Pinpoint the cell where the given text exists, returning its (x, y) midpoint coordinate. 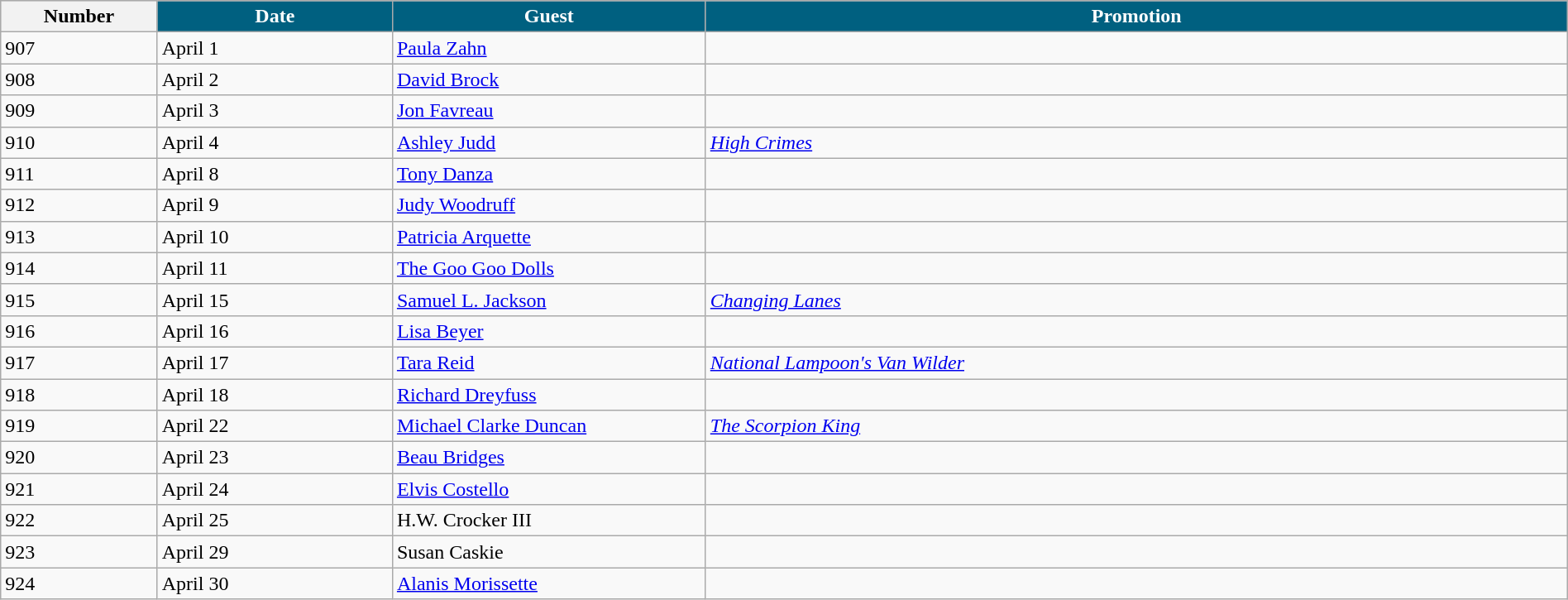
920 (79, 458)
913 (79, 237)
David Brock (549, 79)
Richard Dreyfuss (549, 395)
April 2 (275, 79)
922 (79, 521)
April 23 (275, 458)
909 (79, 111)
Jon Favreau (549, 111)
Alanis Morissette (549, 583)
April 17 (275, 362)
Samuel L. Jackson (549, 300)
High Crimes (1136, 142)
Judy Woodruff (549, 205)
Susan Caskie (549, 552)
Changing Lanes (1136, 300)
April 4 (275, 142)
April 1 (275, 48)
April 8 (275, 174)
Patricia Arquette (549, 237)
April 29 (275, 552)
April 16 (275, 331)
Paula Zahn (549, 48)
Michael Clarke Duncan (549, 426)
911 (79, 174)
April 15 (275, 300)
April 25 (275, 521)
April 24 (275, 489)
914 (79, 268)
April 11 (275, 268)
The Goo Goo Dolls (549, 268)
April 9 (275, 205)
Promotion (1136, 17)
910 (79, 142)
Ashley Judd (549, 142)
April 10 (275, 237)
917 (79, 362)
Tony Danza (549, 174)
National Lampoon's Van Wilder (1136, 362)
908 (79, 79)
Beau Bridges (549, 458)
924 (79, 583)
Guest (549, 17)
Elvis Costello (549, 489)
April 30 (275, 583)
Lisa Beyer (549, 331)
915 (79, 300)
April 3 (275, 111)
907 (79, 48)
H.W. Crocker III (549, 521)
916 (79, 331)
919 (79, 426)
The Scorpion King (1136, 426)
April 18 (275, 395)
912 (79, 205)
918 (79, 395)
Date (275, 17)
April 22 (275, 426)
Number (79, 17)
923 (79, 552)
921 (79, 489)
Tara Reid (549, 362)
